Output the [x, y] coordinate of the center of the cell containing the given text.  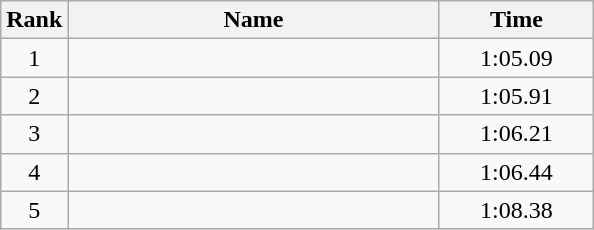
1 [34, 58]
Rank [34, 20]
1:05.09 [516, 58]
1:08.38 [516, 210]
5 [34, 210]
1:05.91 [516, 96]
1:06.44 [516, 172]
Name [254, 20]
2 [34, 96]
1:06.21 [516, 134]
Time [516, 20]
4 [34, 172]
3 [34, 134]
